Pinpoint the cell where the given text exists, returning its (X, Y) midpoint coordinate. 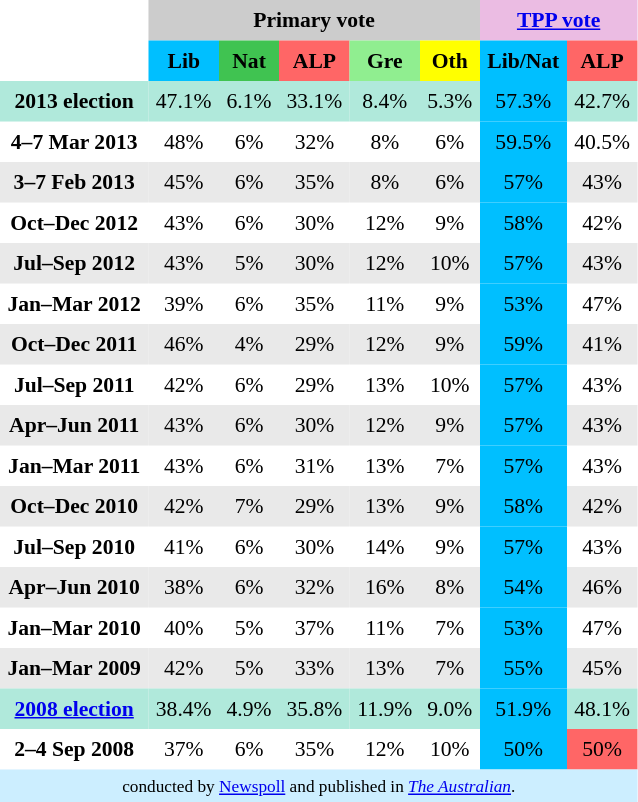
33% (314, 668)
38.4% (184, 708)
Lib (184, 60)
Oth (450, 60)
Oct–Dec 2011 (74, 344)
5.3% (450, 101)
Apr–Jun 2011 (74, 425)
8.4% (385, 101)
Nat (249, 60)
Gre (385, 60)
4% (249, 344)
39% (184, 303)
Jan–Mar 2010 (74, 627)
35.8% (314, 708)
conducted by Newspoll and published in The Australian. (318, 786)
6.1% (249, 101)
Lib/Nat (524, 60)
Primary vote (314, 20)
2013 election (74, 101)
Jan–Mar 2009 (74, 668)
Oct–Dec 2010 (74, 506)
48.1% (602, 708)
57.3% (524, 101)
38% (184, 587)
14% (385, 546)
Jul–Sep 2010 (74, 546)
TPP vote (559, 20)
40% (184, 627)
33.1% (314, 101)
59.5% (524, 141)
31% (314, 465)
47.1% (184, 101)
55% (524, 668)
2008 election (74, 708)
3–7 Feb 2013 (74, 182)
54% (524, 587)
Jul–Sep 2012 (74, 263)
4–7 Mar 2013 (74, 141)
11.9% (385, 708)
Jan–Mar 2011 (74, 465)
42.7% (602, 101)
Oct–Dec 2012 (74, 222)
40.5% (602, 141)
Jul–Sep 2011 (74, 384)
4.9% (249, 708)
16% (385, 587)
59% (524, 344)
Jan–Mar 2012 (74, 303)
9.0% (450, 708)
48% (184, 141)
2–4 Sep 2008 (74, 749)
51.9% (524, 708)
Apr–Jun 2010 (74, 587)
